Determine the [X, Y] coordinate at the center of the cell enclosing the given text.  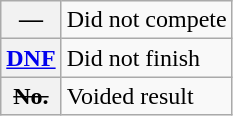
Voided result [146, 96]
— [31, 20]
DNF [31, 58]
Did not compete [146, 20]
No. [31, 96]
Did not finish [146, 58]
